Return the (X, Y) coordinate for the center point of the cell that contains the specified text.  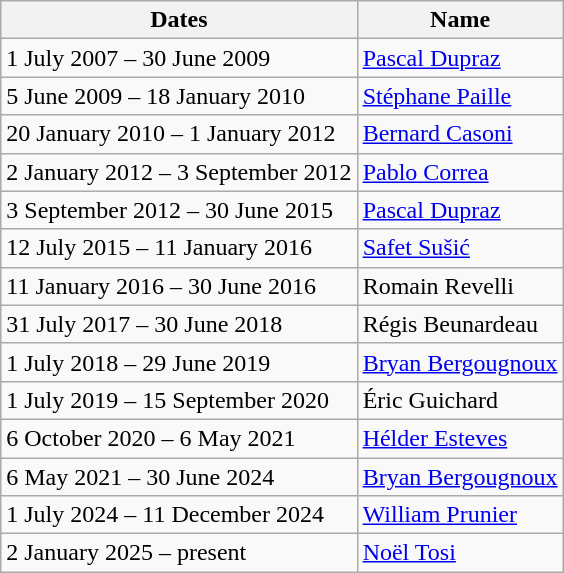
20 January 2010 – 1 January 2012 (179, 134)
Name (460, 20)
Bernard Casoni (460, 134)
Régis Beunardeau (460, 324)
William Prunier (460, 515)
11 January 2016 – 30 June 2016 (179, 286)
1 July 2019 – 15 September 2020 (179, 400)
Dates (179, 20)
5 June 2009 – 18 January 2010 (179, 96)
Hélder Esteves (460, 438)
Stéphane Paille (460, 96)
2 January 2025 – present (179, 553)
Noël Tosi (460, 553)
3 September 2012 – 30 June 2015 (179, 210)
Romain Revelli (460, 286)
Pablo Correa (460, 172)
2 January 2012 – 3 September 2012 (179, 172)
1 July 2007 – 30 June 2009 (179, 58)
Éric Guichard (460, 400)
6 May 2021 – 30 June 2024 (179, 477)
12 July 2015 – 11 January 2016 (179, 248)
6 October 2020 – 6 May 2021 (179, 438)
31 July 2017 – 30 June 2018 (179, 324)
Safet Sušić (460, 248)
1 July 2024 – 11 December 2024 (179, 515)
1 July 2018 – 29 June 2019 (179, 362)
